Scan for the cell matching the given text and deliver its (X, Y) coordinate at center. 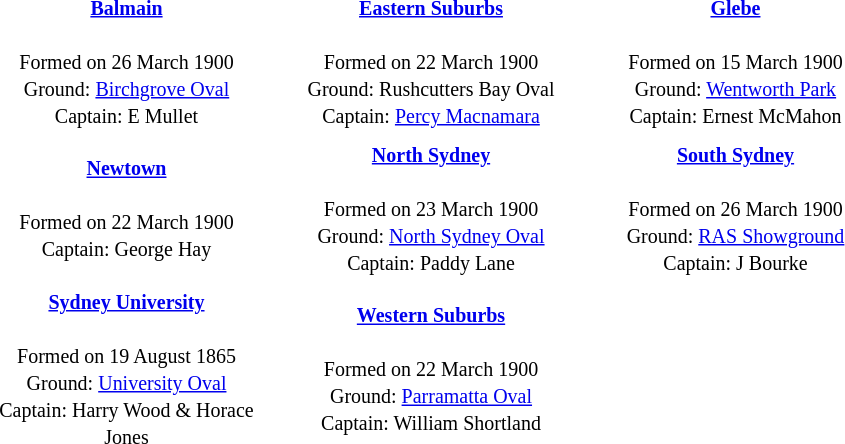
North SydneyFormed on 23 March 1900 Ground: North Sydney Oval Captain: Paddy Lane (431, 208)
